Search for the cell housing the specified text and yield its [X, Y] center coordinate. 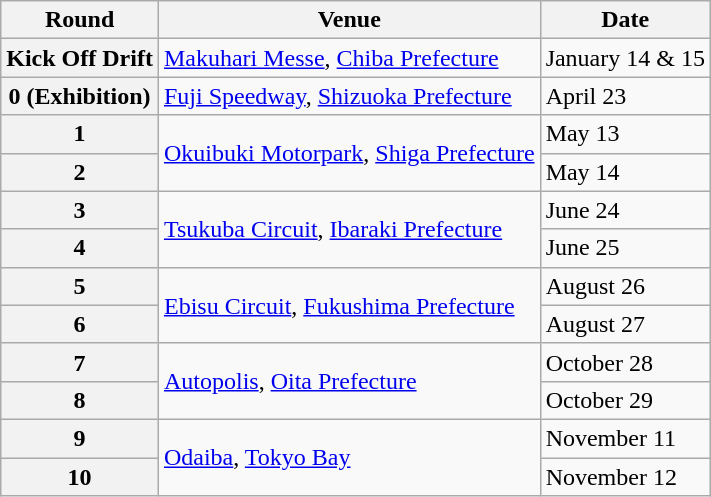
Autopolis, Oita Prefecture [349, 381]
April 23 [625, 96]
4 [80, 248]
Tsukuba Circuit, Ibaraki Prefecture [349, 229]
October 28 [625, 362]
Makuhari Messe, Chiba Prefecture [349, 58]
November 12 [625, 477]
Ebisu Circuit, Fukushima Prefecture [349, 305]
May 13 [625, 134]
October 29 [625, 400]
June 24 [625, 210]
7 [80, 362]
3 [80, 210]
Date [625, 20]
10 [80, 477]
January 14 & 15 [625, 58]
Fuji Speedway, Shizuoka Prefecture [349, 96]
Kick Off Drift [80, 58]
1 [80, 134]
August 26 [625, 286]
8 [80, 400]
Round [80, 20]
May 14 [625, 172]
August 27 [625, 324]
5 [80, 286]
Odaiba, Tokyo Bay [349, 457]
Okuibuki Motorpark, Shiga Prefecture [349, 153]
November 11 [625, 438]
2 [80, 172]
Venue [349, 20]
9 [80, 438]
0 (Exhibition) [80, 96]
6 [80, 324]
June 25 [625, 248]
